Return (X, Y) of the center of cell containing provided text 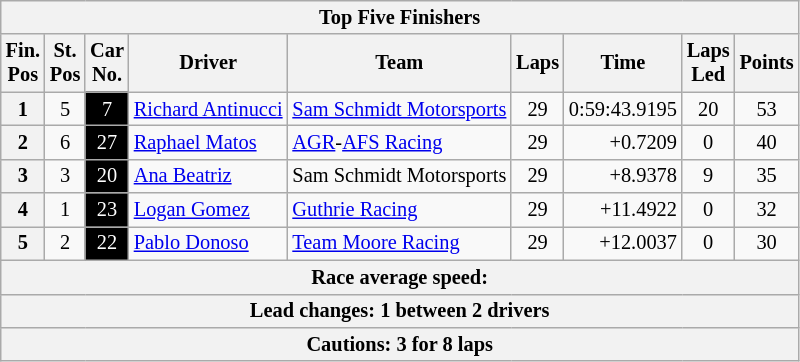
+0.7209 (623, 142)
9 (708, 176)
35 (767, 176)
Team Moore Racing (399, 243)
Pablo Donoso (208, 243)
LapsLed (708, 63)
4 (23, 210)
St.Pos (65, 63)
Raphael Matos (208, 142)
23 (107, 210)
32 (767, 210)
Fin.Pos (23, 63)
Ana Beatriz (208, 176)
Lead changes: 1 between 2 drivers (400, 311)
Driver (208, 63)
+8.9378 (623, 176)
0:59:43.9195 (623, 109)
22 (107, 243)
Guthrie Racing (399, 210)
40 (767, 142)
Time (623, 63)
Top Five Finishers (400, 17)
CarNo. (107, 63)
Team (399, 63)
Logan Gomez (208, 210)
Laps (538, 63)
7 (107, 109)
AGR-AFS Racing (399, 142)
Race average speed: (400, 277)
6 (65, 142)
27 (107, 142)
+12.0037 (623, 243)
30 (767, 243)
Points (767, 63)
53 (767, 109)
+11.4922 (623, 210)
Richard Antinucci (208, 109)
Cautions: 3 for 8 laps (400, 344)
